Detect which cell encompasses the target text, then output its [X, Y] center coordinate. 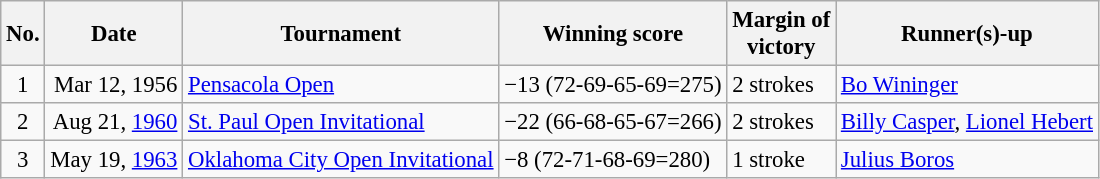
1 [23, 85]
−13 (72-69-65-69=275) [613, 85]
May 19, 1963 [114, 160]
Bo Wininger [968, 85]
Billy Casper, Lionel Hebert [968, 122]
−22 (66-68-65-67=266) [613, 122]
−8 (72-71-68-69=280) [613, 160]
St. Paul Open Invitational [341, 122]
1 stroke [782, 160]
Mar 12, 1956 [114, 85]
Pensacola Open [341, 85]
Oklahoma City Open Invitational [341, 160]
2 [23, 122]
Tournament [341, 34]
Winning score [613, 34]
Julius Boros [968, 160]
Margin ofvictory [782, 34]
No. [23, 34]
3 [23, 160]
Date [114, 34]
Runner(s)-up [968, 34]
Aug 21, 1960 [114, 122]
